Locate the cell with the specified text and output its (X, Y) center coordinate. 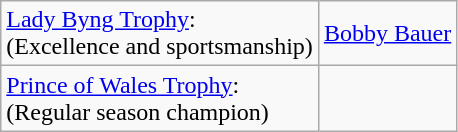
Lady Byng Trophy:(Excellence and sportsmanship) (160, 34)
Bobby Bauer (387, 34)
Prince of Wales Trophy:(Regular season champion) (160, 98)
